Provide the (x, y) coordinate of the cell's center where the given text is located.  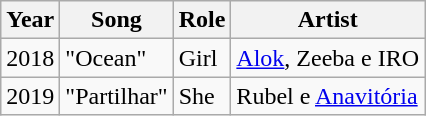
2019 (30, 96)
Rubel e Anavitória (328, 96)
2018 (30, 58)
"Ocean" (116, 58)
Girl (202, 58)
Role (202, 20)
"Partilhar" (116, 96)
Alok, Zeeba e IRO (328, 58)
Song (116, 20)
She (202, 96)
Artist (328, 20)
Year (30, 20)
